Provide the (x, y) coordinate of the cell's center where the given text is located.  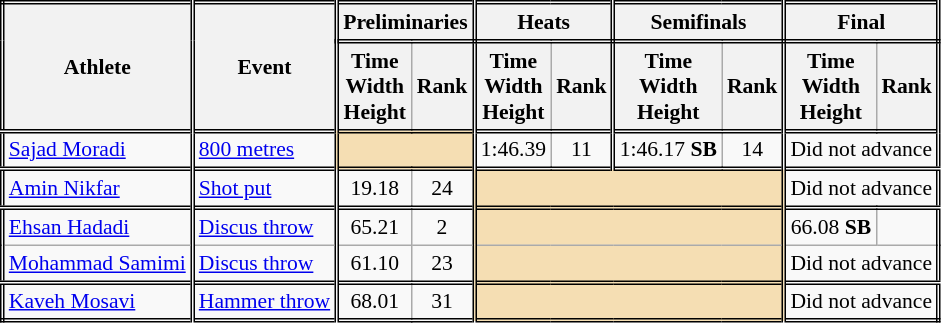
Event (264, 67)
Athlete (97, 67)
66.08 SB (830, 226)
14 (753, 150)
2 (442, 226)
24 (442, 190)
Amin Nikfar (97, 190)
1:46.17 SB (668, 150)
31 (442, 302)
23 (442, 264)
Preliminaries (406, 22)
Hammer throw (264, 302)
Final (862, 22)
65.21 (374, 226)
Ehsan Hadadi (97, 226)
Heats (544, 22)
Sajad Moradi (97, 150)
800 metres (264, 150)
11 (582, 150)
Semifinals (698, 22)
Mohammad Samimi (97, 264)
68.01 (374, 302)
19.18 (374, 190)
Shot put (264, 190)
1:46.39 (512, 150)
61.10 (374, 264)
Kaveh Mosavi (97, 302)
